Return the (X, Y) coordinate for the center point of the cell that contains the specified text.  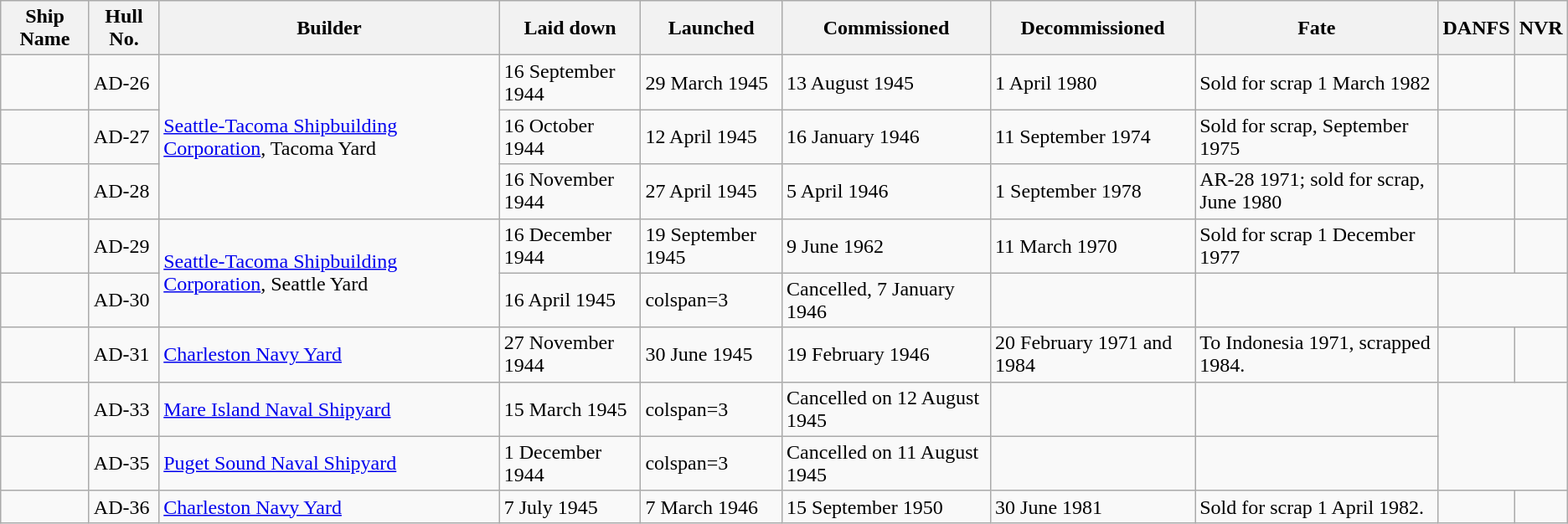
Sold for scrap 1 April 1982. (1317, 506)
AR-28 1971; sold for scrap, June 1980 (1317, 191)
Hull No. (124, 28)
Cancelled on 11 August 1945 (886, 464)
15 September 1950 (886, 506)
AD-31 (124, 355)
AD-27 (124, 137)
16 October 1944 (570, 137)
11 September 1974 (1093, 137)
To Indonesia 1971, scrapped 1984. (1317, 355)
29 March 1945 (712, 82)
Ship Name (45, 28)
16 January 1946 (886, 137)
16 December 1944 (570, 246)
1 April 1980 (1093, 82)
DANFS (1476, 28)
AD-33 (124, 408)
AD-30 (124, 300)
NVR (1541, 28)
30 June 1945 (712, 355)
7 July 1945 (570, 506)
Cancelled on 12 August 1945 (886, 408)
Cancelled, 7 January 1946 (886, 300)
Fate (1317, 28)
19 February 1946 (886, 355)
Decommissioned (1093, 28)
13 August 1945 (886, 82)
Sold for scrap 1 December 1977 (1317, 246)
5 April 1946 (886, 191)
Sold for scrap 1 March 1982 (1317, 82)
Seattle-Tacoma Shipbuilding Corporation, Seattle Yard (329, 273)
AD-36 (124, 506)
1 September 1978 (1093, 191)
AD-28 (124, 191)
AD-26 (124, 82)
20 February 1971 and 1984 (1093, 355)
9 June 1962 (886, 246)
AD-35 (124, 464)
16 April 1945 (570, 300)
Seattle-Tacoma Shipbuilding Corporation, Tacoma Yard (329, 137)
AD-29 (124, 246)
Launched (712, 28)
16 September 1944 (570, 82)
27 November 1944 (570, 355)
16 November 1944 (570, 191)
7 March 1946 (712, 506)
30 June 1981 (1093, 506)
15 March 1945 (570, 408)
19 September 1945 (712, 246)
27 April 1945 (712, 191)
Sold for scrap, September 1975 (1317, 137)
11 March 1970 (1093, 246)
Mare Island Naval Shipyard (329, 408)
12 April 1945 (712, 137)
Puget Sound Naval Shipyard (329, 464)
1 December 1944 (570, 464)
Builder (329, 28)
Laid down (570, 28)
Commissioned (886, 28)
